Detect which cell encompasses the target text, then output its [x, y] center coordinate. 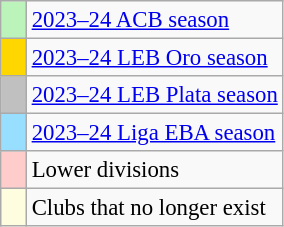
Clubs that no longer exist [154, 208]
2023–24 Liga EBA season [154, 133]
2023–24 LEB Oro season [154, 58]
2023–24 ACB season [154, 20]
Lower divisions [154, 170]
2023–24 LEB Plata season [154, 95]
